Find where the given text appears and provide that cell's center as (x, y) coordinate. 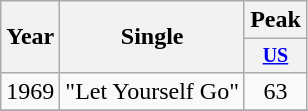
Single (152, 37)
US (275, 56)
"Let Yourself Go" (152, 91)
1969 (30, 91)
Peak (275, 20)
63 (275, 91)
Year (30, 37)
